Return (x, y) of the center of cell containing provided text 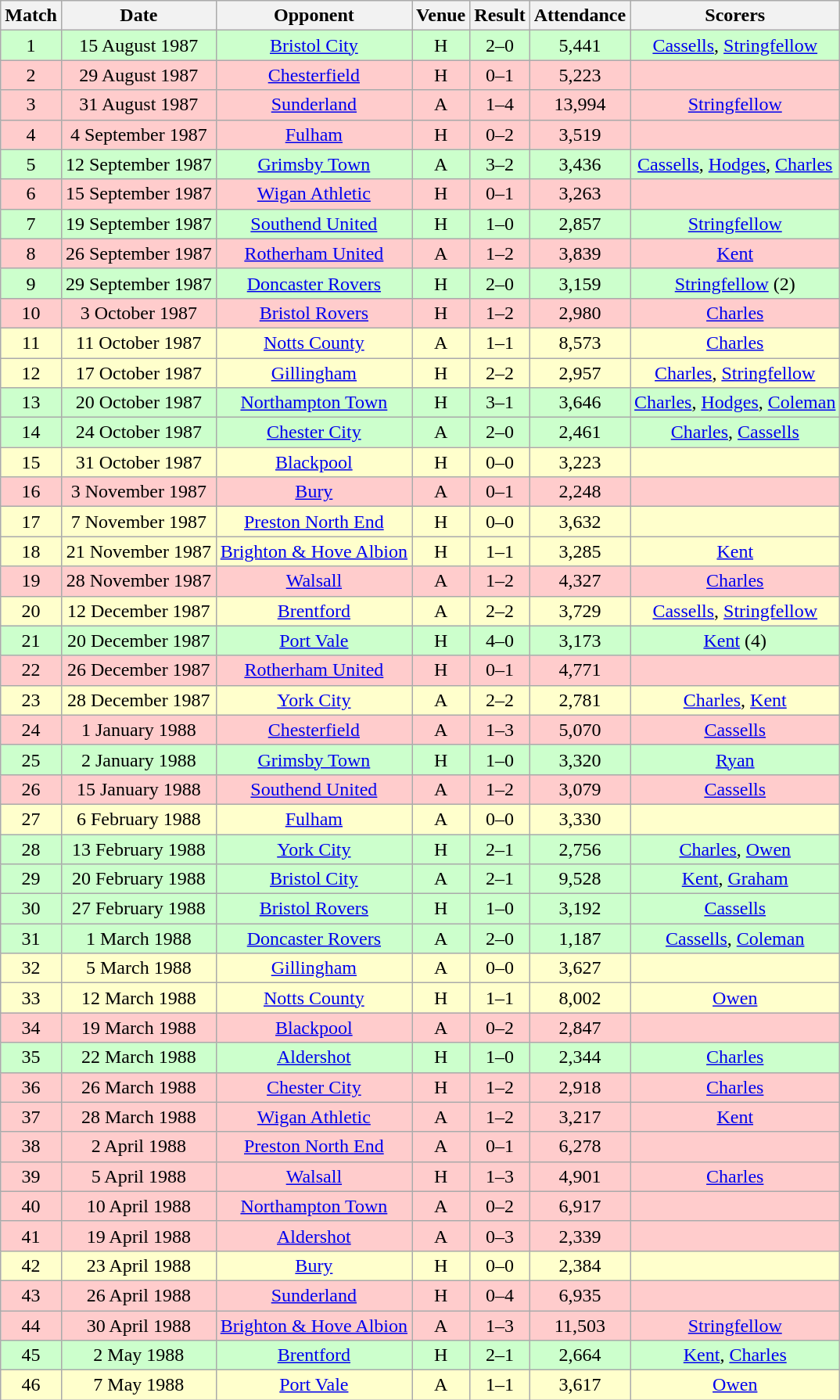
19 March 1988 (138, 1028)
4 (31, 135)
3,646 (580, 403)
13,994 (580, 105)
15 January 1988 (138, 789)
7 (31, 224)
Ryan (735, 759)
Attendance (580, 16)
12 March 1988 (138, 998)
2,384 (580, 1265)
11 October 1987 (138, 343)
20 December 1987 (138, 641)
2,339 (580, 1236)
7 November 1987 (138, 522)
3 (31, 105)
3,617 (580, 1385)
32 (31, 968)
9,528 (580, 879)
Kent (4) (735, 641)
20 (31, 611)
38 (31, 1147)
2,781 (580, 700)
19 April 1988 (138, 1236)
39 (31, 1176)
29 September 1987 (138, 283)
3,436 (580, 164)
26 September 1987 (138, 253)
44 (31, 1326)
Cassells, Hodges, Charles (735, 164)
3–1 (500, 403)
21 November 1987 (138, 551)
31 August 1987 (138, 105)
30 (31, 909)
3,263 (580, 194)
6,917 (580, 1206)
Charles, Cassells (735, 433)
27 (31, 819)
3,839 (580, 253)
46 (31, 1385)
21 (31, 641)
6,935 (580, 1295)
12 (31, 373)
3,320 (580, 759)
26 December 1987 (138, 670)
2 (31, 75)
2 May 1988 (138, 1355)
27 February 1988 (138, 909)
2,980 (580, 313)
3,285 (580, 551)
20 February 1988 (138, 879)
24 (31, 730)
0–4 (500, 1295)
4,327 (580, 581)
3,223 (580, 462)
9 (31, 283)
35 (31, 1057)
2 January 1988 (138, 759)
2,248 (580, 492)
Match (31, 16)
5 April 1988 (138, 1176)
4,901 (580, 1176)
2,664 (580, 1355)
5 (31, 164)
5,070 (580, 730)
3–2 (500, 164)
28 November 1987 (138, 581)
6,278 (580, 1147)
14 (31, 433)
2,957 (580, 373)
26 April 1988 (138, 1295)
Result (500, 16)
0–3 (500, 1236)
5,441 (580, 45)
18 (31, 551)
Charles, Hodges, Coleman (735, 403)
Charles, Stringfellow (735, 373)
1 (31, 45)
3 November 1987 (138, 492)
11 (31, 343)
41 (31, 1236)
36 (31, 1087)
3,159 (580, 283)
28 (31, 849)
30 April 1988 (138, 1326)
1 March 1988 (138, 939)
28 December 1987 (138, 700)
6 February 1988 (138, 819)
Cassells, Coleman (735, 939)
1,187 (580, 939)
3 October 1987 (138, 313)
2,918 (580, 1087)
1 January 1988 (138, 730)
4–0 (500, 641)
28 March 1988 (138, 1117)
3,192 (580, 909)
7 May 1988 (138, 1385)
6 (31, 194)
4,771 (580, 670)
34 (31, 1028)
3,079 (580, 789)
Venue (441, 16)
26 March 1988 (138, 1087)
12 September 1987 (138, 164)
15 August 1987 (138, 45)
2,344 (580, 1057)
3,173 (580, 641)
13 (31, 403)
15 (31, 462)
3,330 (580, 819)
2 April 1988 (138, 1147)
23 (31, 700)
8,573 (580, 343)
Stringfellow (2) (735, 283)
3,217 (580, 1117)
22 March 1988 (138, 1057)
Scorers (735, 16)
16 (31, 492)
4 September 1987 (138, 135)
17 October 1987 (138, 373)
8,002 (580, 998)
10 April 1988 (138, 1206)
26 (31, 789)
Date (138, 16)
1–4 (500, 105)
3,729 (580, 611)
22 (31, 670)
2,461 (580, 433)
Charles, Owen (735, 849)
42 (31, 1265)
25 (31, 759)
11,503 (580, 1326)
17 (31, 522)
5,223 (580, 75)
29 (31, 879)
31 October 1987 (138, 462)
8 (31, 253)
43 (31, 1295)
3,627 (580, 968)
10 (31, 313)
Charles, Kent (735, 700)
37 (31, 1117)
Kent, Graham (735, 879)
45 (31, 1355)
40 (31, 1206)
Kent, Charles (735, 1355)
19 (31, 581)
3,519 (580, 135)
2,847 (580, 1028)
2,756 (580, 849)
20 October 1987 (138, 403)
29 August 1987 (138, 75)
Opponent (314, 16)
3,632 (580, 522)
24 October 1987 (138, 433)
23 April 1988 (138, 1265)
15 September 1987 (138, 194)
2,857 (580, 224)
33 (31, 998)
31 (31, 939)
19 September 1987 (138, 224)
5 March 1988 (138, 968)
12 December 1987 (138, 611)
13 February 1988 (138, 849)
